Detect which cell encompasses the target text, then output its (X, Y) center coordinate. 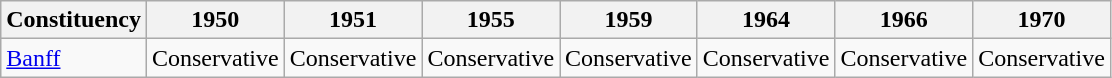
1966 (904, 20)
Banff (74, 58)
1964 (766, 20)
1959 (629, 20)
1970 (1042, 20)
1951 (353, 20)
Constituency (74, 20)
1950 (215, 20)
1955 (491, 20)
